Extract the (X, Y) coordinate from the center of the cell holding the provided text.  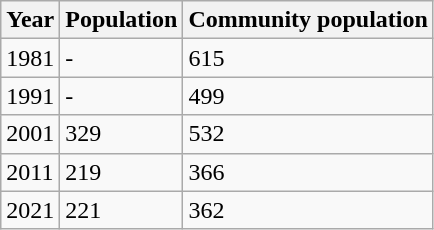
329 (122, 134)
532 (308, 134)
219 (122, 172)
366 (308, 172)
221 (122, 210)
499 (308, 96)
Year (30, 20)
1981 (30, 58)
2021 (30, 210)
615 (308, 58)
2001 (30, 134)
Community population (308, 20)
Population (122, 20)
362 (308, 210)
2011 (30, 172)
1991 (30, 96)
